Identify which cell holds the provided text, then report its [x, y] central coordinate. 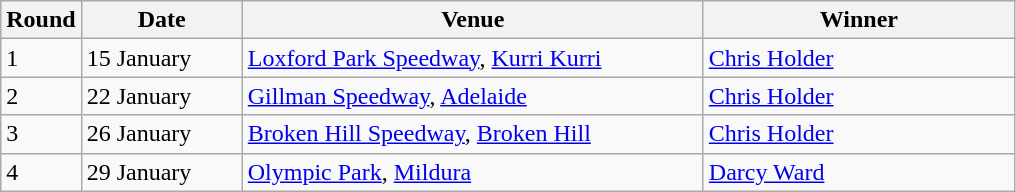
Broken Hill Speedway, Broken Hill [472, 134]
3 [41, 134]
26 January [162, 134]
22 January [162, 96]
29 January [162, 172]
Winner [858, 20]
Loxford Park Speedway, Kurri Kurri [472, 58]
15 January [162, 58]
Gillman Speedway, Adelaide [472, 96]
2 [41, 96]
4 [41, 172]
Darcy Ward [858, 172]
Venue [472, 20]
1 [41, 58]
Date [162, 20]
Round [41, 20]
Olympic Park, Mildura [472, 172]
